Extract the (x, y) coordinate from the center of the cell holding the provided text.  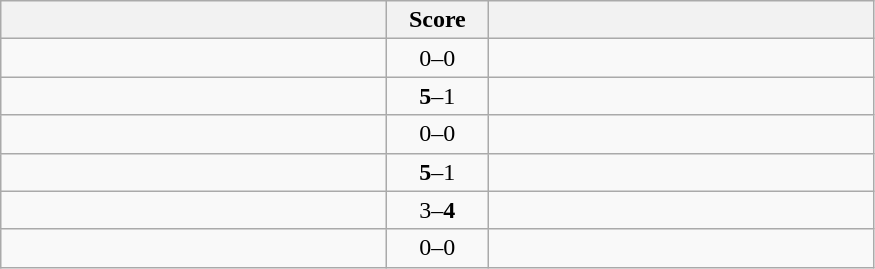
Score (438, 20)
3–4 (438, 210)
